Capture the cell that displays the provided text and extract its (x, y) central coordinate. 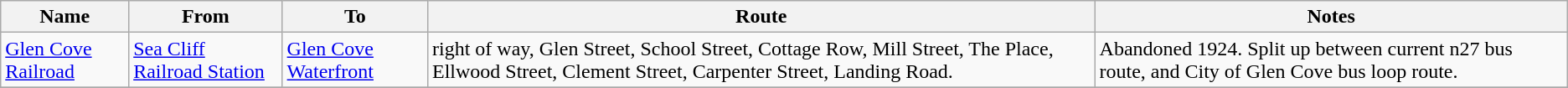
Route (761, 17)
To (355, 17)
Glen Cove Railroad (65, 60)
Abandoned 1924. Split up between current n27 bus route, and City of Glen Cove bus loop route. (1331, 60)
Glen Cove Waterfront (355, 60)
right of way, Glen Street, School Street, Cottage Row, Mill Street, The Place, Ellwood Street, Clement Street, Carpenter Street, Landing Road. (761, 60)
Sea Cliff Railroad Station (206, 60)
Name (65, 17)
From (206, 17)
Notes (1331, 17)
